Find where the given text appears and provide that cell's center as [x, y] coordinate. 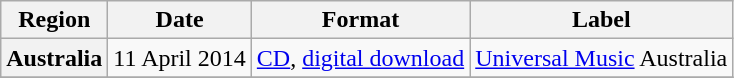
Date [180, 20]
Format [360, 20]
11 April 2014 [180, 58]
Australia [54, 58]
Label [602, 20]
CD, digital download [360, 58]
Universal Music Australia [602, 58]
Region [54, 20]
